Return [X, Y] of the center of cell containing provided text 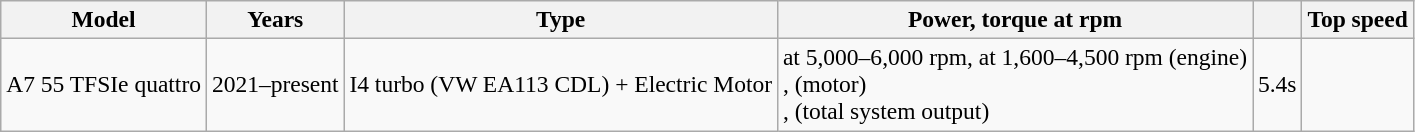
A7 55 TFSIe quattro [104, 84]
5.4s [1278, 84]
Model [104, 19]
2021–present [275, 84]
Power, torque at rpm [1014, 19]
at 5,000–6,000 rpm, at 1,600–4,500 rpm (engine), (motor), (total system output) [1014, 84]
Years [275, 19]
Top speed [1358, 19]
I4 turbo (VW EA113 CDL) + Electric Motor [560, 84]
Type [560, 19]
